Output the (x, y) coordinate of the center of the cell containing the given text.  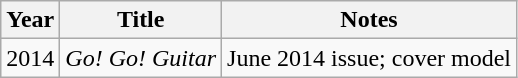
Year (30, 20)
2014 (30, 58)
Title (141, 20)
June 2014 issue; cover model (370, 58)
Notes (370, 20)
Go! Go! Guitar (141, 58)
